Detect which cell encompasses the target text, then output its (X, Y) center coordinate. 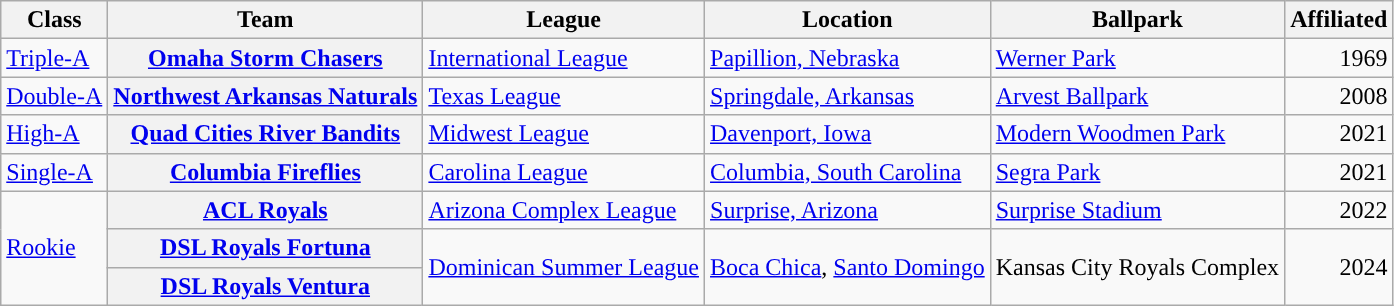
Boca Chica, Santo Domingo (848, 267)
ACL Royals (266, 210)
Northwest Arkansas Naturals (266, 96)
Surprise, Arizona (848, 210)
Carolina League (564, 172)
League (564, 20)
Werner Park (1137, 58)
Springdale, Arkansas (848, 96)
DSL Royals Ventura (266, 286)
International League (564, 58)
Segra Park (1137, 172)
Surprise Stadium (1137, 210)
Quad Cities River Bandits (266, 134)
DSL Royals Fortuna (266, 248)
2024 (1339, 267)
Location (848, 20)
2008 (1339, 96)
Modern Woodmen Park (1137, 134)
Ballpark (1137, 20)
Kansas City Royals Complex (1137, 267)
Davenport, Iowa (848, 134)
Class (54, 20)
Triple-A (54, 58)
Single-A (54, 172)
Double-A (54, 96)
High-A (54, 134)
Omaha Storm Chasers (266, 58)
Columbia Fireflies (266, 172)
Midwest League (564, 134)
Papillion, Nebraska (848, 58)
Texas League (564, 96)
Columbia, South Carolina (848, 172)
1969 (1339, 58)
Team (266, 20)
Arizona Complex League (564, 210)
Dominican Summer League (564, 267)
Rookie (54, 248)
2022 (1339, 210)
Arvest Ballpark (1137, 96)
Affiliated (1339, 20)
